Find where the given text appears and provide that cell's center as [X, Y] coordinate. 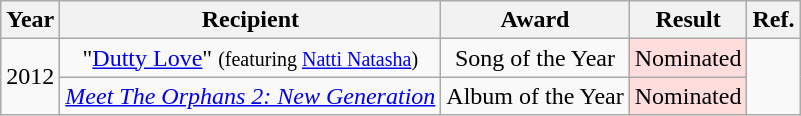
2012 [30, 77]
Song of the Year [535, 58]
Award [535, 20]
Recipient [250, 20]
Year [30, 20]
Meet The Orphans 2: New Generation [250, 96]
Ref. [774, 20]
Result [688, 20]
"Dutty Love" (featuring Natti Natasha) [250, 58]
Album of the Year [535, 96]
